Find where the given text appears and provide that cell's center as [X, Y] coordinate. 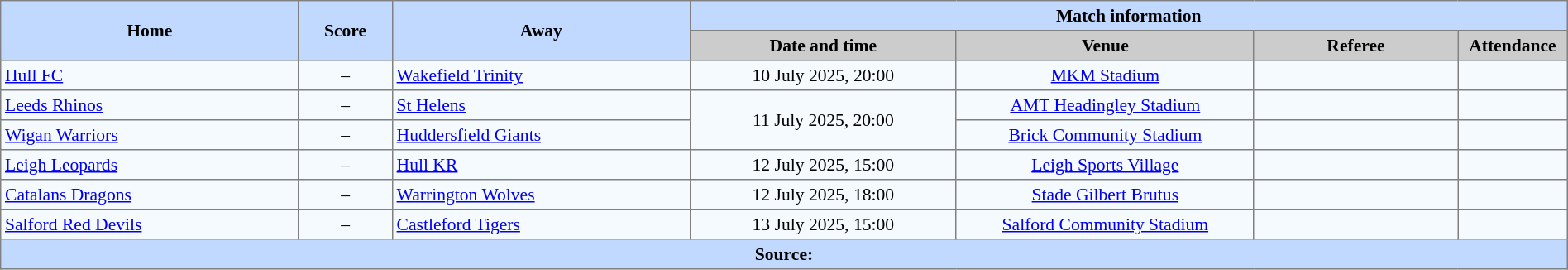
AMT Headingley Stadium [1105, 105]
Brick Community Stadium [1105, 135]
Castleford Tigers [541, 224]
Stade Gilbert Brutus [1105, 195]
Referee [1355, 46]
Wigan Warriors [150, 135]
Hull FC [150, 75]
Leigh Leopards [150, 165]
Home [150, 31]
Catalans Dragons [150, 195]
Leeds Rhinos [150, 105]
MKM Stadium [1105, 75]
10 July 2025, 20:00 [823, 75]
13 July 2025, 15:00 [823, 224]
11 July 2025, 20:00 [823, 120]
12 July 2025, 15:00 [823, 165]
Attendance [1513, 46]
St Helens [541, 105]
Match information [1128, 16]
Date and time [823, 46]
Away [541, 31]
12 July 2025, 18:00 [823, 195]
Huddersfield Giants [541, 135]
Leigh Sports Village [1105, 165]
Salford Red Devils [150, 224]
Score [346, 31]
Source: [784, 254]
Salford Community Stadium [1105, 224]
Venue [1105, 46]
Hull KR [541, 165]
Wakefield Trinity [541, 75]
Warrington Wolves [541, 195]
